Search for the cell housing the specified text and yield its [X, Y] center coordinate. 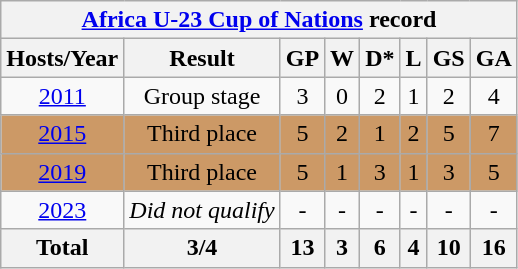
2015 [62, 134]
2011 [62, 96]
Group stage [202, 96]
0 [342, 96]
Total [62, 248]
Did not qualify [202, 210]
3/4 [202, 248]
7 [494, 134]
L [414, 58]
GS [448, 58]
D* [380, 58]
6 [380, 248]
10 [448, 248]
GP [302, 58]
2019 [62, 172]
Africa U-23 Cup of Nations record [260, 20]
W [342, 58]
13 [302, 248]
16 [494, 248]
2023 [62, 210]
GA [494, 58]
Result [202, 58]
Hosts/Year [62, 58]
